Pinpoint the cell where the given text exists, returning its (X, Y) midpoint coordinate. 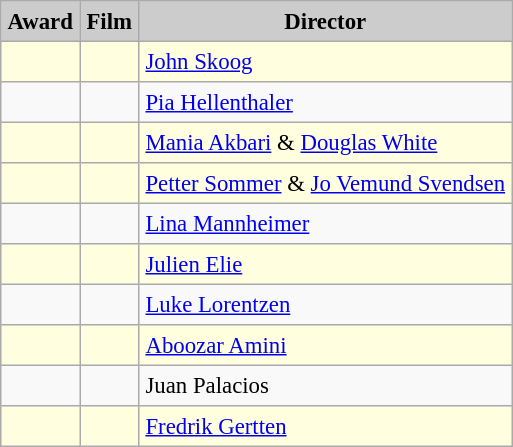
Lina Mannheimer (326, 223)
Luke Lorentzen (326, 304)
Film (110, 21)
Award (40, 21)
Pia Hellenthaler (326, 102)
Director (326, 21)
Petter Sommer & Jo Vemund Svendsen (326, 183)
Julien Elie (326, 264)
Mania Akbari & Douglas White (326, 142)
Fredrik Gertten (326, 426)
Aboozar Amini (326, 345)
Juan Palacios (326, 385)
John Skoog (326, 61)
